From the cell containing the given text, extract its center point as [X, Y] coordinate. 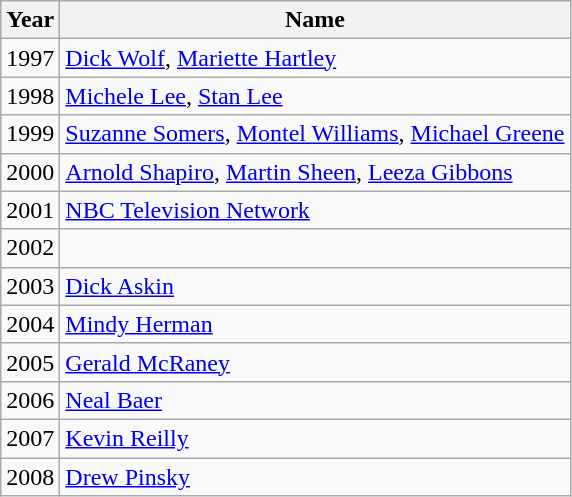
2001 [30, 210]
2000 [30, 172]
Arnold Shapiro, Martin Sheen, Leeza Gibbons [315, 172]
Name [315, 20]
Michele Lee, Stan Lee [315, 96]
2008 [30, 477]
Neal Baer [315, 400]
1999 [30, 134]
Year [30, 20]
Dick Wolf, Mariette Hartley [315, 58]
Drew Pinsky [315, 477]
2005 [30, 362]
Mindy Herman [315, 324]
1998 [30, 96]
2002 [30, 248]
Kevin Reilly [315, 438]
2007 [30, 438]
Dick Askin [315, 286]
Gerald McRaney [315, 362]
2003 [30, 286]
Suzanne Somers, Montel Williams, Michael Greene [315, 134]
1997 [30, 58]
NBC Television Network [315, 210]
2006 [30, 400]
2004 [30, 324]
